Capture the cell that displays the provided text and extract its [x, y] central coordinate. 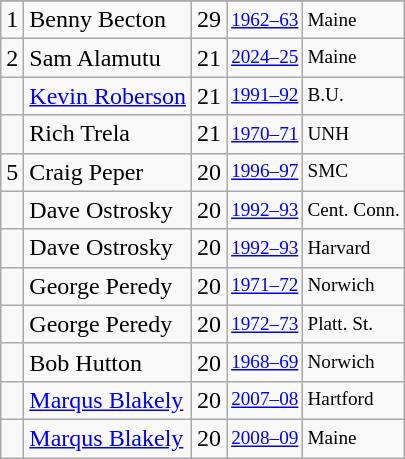
Hartford [354, 400]
29 [210, 20]
1970–71 [265, 134]
Rich Trela [108, 134]
SMC [354, 172]
1968–69 [265, 362]
1971–72 [265, 286]
Bob Hutton [108, 362]
1996–97 [265, 172]
Craig Peper [108, 172]
UNH [354, 134]
1991–92 [265, 96]
2008–09 [265, 438]
B.U. [354, 96]
1962–63 [265, 20]
Cent. Conn. [354, 210]
1972–73 [265, 324]
5 [12, 172]
Platt. St. [354, 324]
Sam Alamutu [108, 58]
2 [12, 58]
2024–25 [265, 58]
Kevin Roberson [108, 96]
1 [12, 20]
2007–08 [265, 400]
Benny Becton [108, 20]
Harvard [354, 248]
